Find where the given text appears and provide that cell's center as [X, Y] coordinate. 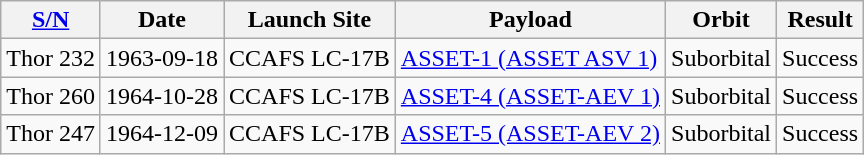
Thor 247 [51, 134]
Thor 232 [51, 58]
Payload [530, 20]
1964-12-09 [162, 134]
ASSET-4 (ASSET-AEV 1) [530, 96]
ASSET-1 (ASSET ASV 1) [530, 58]
Result [820, 20]
Orbit [722, 20]
S/N [51, 20]
1964-10-28 [162, 96]
Date [162, 20]
ASSET-5 (ASSET-AEV 2) [530, 134]
Launch Site [310, 20]
Thor 260 [51, 96]
1963-09-18 [162, 58]
